Return the [X, Y] coordinate for the center point of the cell that contains the specified text.  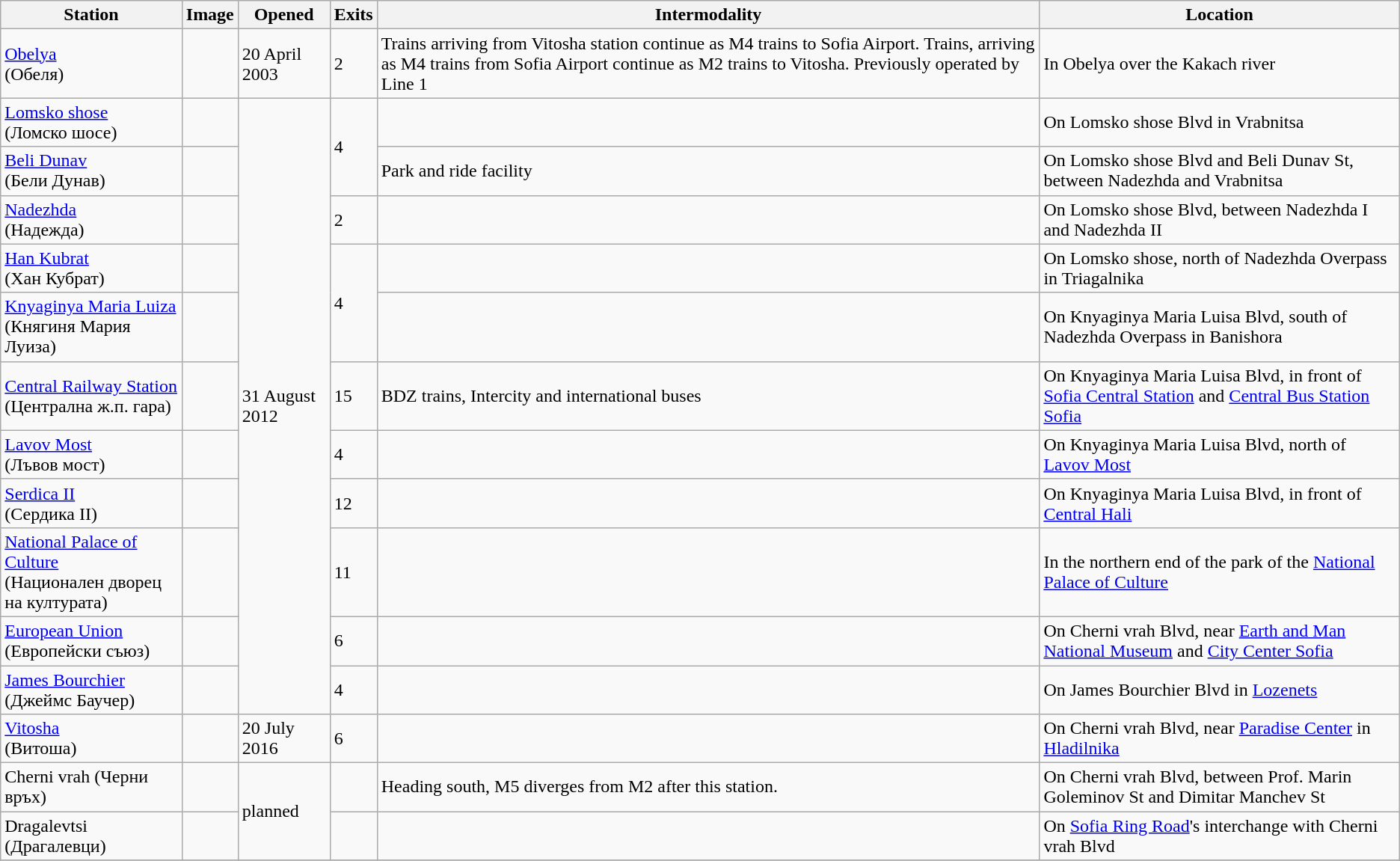
BDZ trains, Intercity and international buses [708, 396]
31 August 2012 [284, 406]
Opened [284, 15]
planned [284, 812]
James Bourchier(Джеймс Баучер) [91, 690]
Central Railway Station(Централна ж.п. гара) [91, 396]
12 [353, 503]
Cherni vrah (Черни връх) [91, 787]
On James Bourchier Blvd in Lozenets [1219, 690]
Serdica II(Сердика II) [91, 503]
Vitosha(Витоша) [91, 739]
On Knyaginya Maria Luisa Blvd, north of Lavov Most [1219, 455]
On Knyaginya Maria Luisa Blvd, south of Nadezhda Overpass in Banishora [1219, 327]
Park and ride facility [708, 171]
Beli Dunav(Бели Дунав) [91, 171]
On Sofia Ring Road's interchange with Cherni vrah Blvd [1219, 836]
In Obelya over the Kakach river [1219, 64]
Lavov Most(Лъвов мост) [91, 455]
Lomsko shose(Ломско шосе) [91, 123]
National Palace of Culture(Национален дворец на културата) [91, 572]
On Cherni vrah Blvd, near Earth and Man National Museum and City Center Sofia [1219, 640]
20 April 2003 [284, 64]
20 July 2016 [284, 739]
Nadezhda(Надежда) [91, 220]
Station [91, 15]
Knyaginya Maria Luiza(Княгиня Мария Луиза) [91, 327]
In the northern end of the park of the National Palace of Culture [1219, 572]
Han Kubrat(Хан Кубрат) [91, 268]
Image [209, 15]
On Lomsko shose Blvd in Vrabnitsa [1219, 123]
On Lomsko shose Blvd, between Nadezhda I and Nadezhda II [1219, 220]
On Lomsko shose, north of Nadezhda Overpass in Triagalnika [1219, 268]
Obelya(Обеля) [91, 64]
On Knyaginya Maria Luisa Blvd, in front of Sofia Central Station and Central Bus Station Sofia [1219, 396]
Dragalevtsi (Драгалевци) [91, 836]
European Union(Европейски съюз) [91, 640]
On Cherni vrah Blvd, near Paradise Center in Hladilnika [1219, 739]
On Knyaginya Maria Luisa Blvd, in front of Central Hali [1219, 503]
Exits [353, 15]
11 [353, 572]
Heading south, M5 diverges from M2 after this station. [708, 787]
15 [353, 396]
On Cherni vrah Blvd, between Prof. Marin Goleminov St and Dimitar Manchev St [1219, 787]
On Lomsko shose Blvd and Beli Dunav St, between Nadezhda and Vrabnitsa [1219, 171]
Intermodality [708, 15]
Location [1219, 15]
